Capture the cell that displays the provided text and extract its [X, Y] central coordinate. 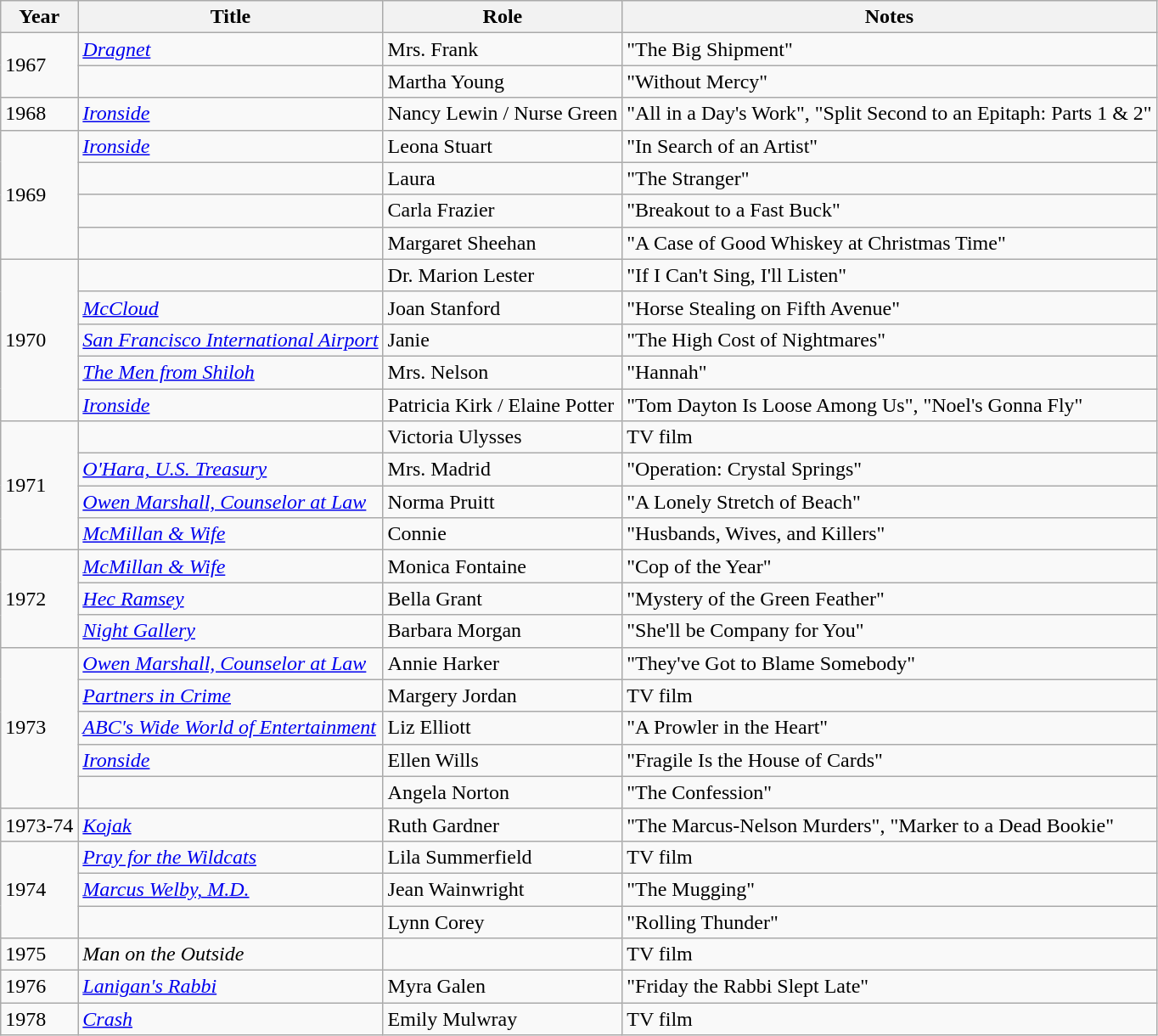
Patricia Kirk / Elaine Potter [503, 405]
"She'll be Company for You" [890, 631]
1978 [39, 1019]
Angela Norton [503, 792]
Dr. Marion Lester [503, 275]
"Tom Dayton Is Loose Among Us", "Noel's Gonna Fly" [890, 405]
"All in a Day's Work", "Split Second to an Epitaph: Parts 1 & 2" [890, 114]
Carla Frazier [503, 211]
"Mystery of the Green Feather" [890, 599]
Annie Harker [503, 663]
1974 [39, 889]
Mrs. Nelson [503, 372]
Mrs. Madrid [503, 470]
1973 [39, 728]
1970 [39, 340]
Kojak [231, 825]
"A Case of Good Whiskey at Christmas Time" [890, 243]
Ellen Wills [503, 760]
Emily Mulwray [503, 1019]
"Husbands, Wives, and Killers" [890, 534]
Joan Stanford [503, 307]
Margaret Sheehan [503, 243]
Monica Fontaine [503, 566]
The Men from Shiloh [231, 372]
Lynn Corey [503, 921]
"Breakout to a Fast Buck" [890, 211]
Partners in Crime [231, 695]
1968 [39, 114]
"If I Can't Sing, I'll Listen" [890, 275]
Mrs. Frank [503, 49]
Laura [503, 178]
"They've Got to Blame Somebody" [890, 663]
"The Stranger" [890, 178]
1976 [39, 987]
Role [503, 17]
Barbara Morgan [503, 631]
1973-74 [39, 825]
"Horse Stealing on Fifth Avenue" [890, 307]
Marcus Welby, M.D. [231, 889]
"The Big Shipment" [890, 49]
O'Hara, U.S. Treasury [231, 470]
Night Gallery [231, 631]
Janie [503, 340]
"A Prowler in the Heart" [890, 728]
1971 [39, 486]
1972 [39, 599]
Pray for the Wildcats [231, 857]
"The Confession" [890, 792]
San Francisco International Airport [231, 340]
Notes [890, 17]
"Hannah" [890, 372]
Year [39, 17]
Margery Jordan [503, 695]
"In Search of an Artist" [890, 146]
Title [231, 17]
Bella Grant [503, 599]
1967 [39, 65]
1975 [39, 954]
Ruth Gardner [503, 825]
Martha Young [503, 82]
Crash [231, 1019]
Dragnet [231, 49]
"Without Mercy" [890, 82]
"Friday the Rabbi Slept Late" [890, 987]
"Operation: Crystal Springs" [890, 470]
"The Marcus-Nelson Murders", "Marker to a Dead Bookie" [890, 825]
"Fragile Is the House of Cards" [890, 760]
Liz Elliott [503, 728]
"A Lonely Stretch of Beach" [890, 502]
"The High Cost of Nightmares" [890, 340]
Lila Summerfield [503, 857]
Leona Stuart [503, 146]
Lanigan's Rabbi [231, 987]
"The Mugging" [890, 889]
Victoria Ulysses [503, 437]
Man on the Outside [231, 954]
1969 [39, 194]
Connie [503, 534]
"Rolling Thunder" [890, 921]
Norma Pruitt [503, 502]
"Cop of the Year" [890, 566]
Myra Galen [503, 987]
ABC's Wide World of Entertainment [231, 728]
McCloud [231, 307]
Hec Ramsey [231, 599]
Nancy Lewin / Nurse Green [503, 114]
Jean Wainwright [503, 889]
